Capture the cell that displays the provided text and extract its [X, Y] central coordinate. 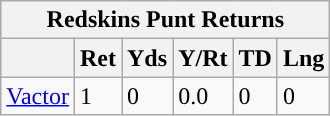
Redskins Punt Returns [166, 20]
Y/Rt [203, 58]
TD [255, 58]
0.0 [203, 96]
Ret [98, 58]
Yds [148, 58]
1 [98, 96]
Vactor [38, 96]
Lng [303, 58]
